Pinpoint the cell where the given text exists, returning its (X, Y) midpoint coordinate. 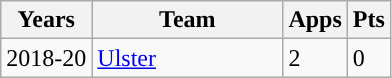
Years (46, 20)
Apps (315, 20)
2018-20 (46, 58)
Ulster (188, 58)
Pts (368, 20)
Team (188, 20)
0 (368, 58)
2 (315, 58)
